Pinpoint the cell where the given text exists, returning its [X, Y] midpoint coordinate. 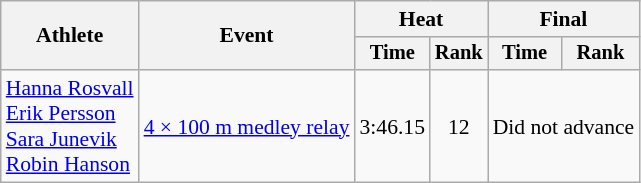
3:46.15 [392, 126]
Heat [422, 19]
4 × 100 m medley relay [247, 126]
Event [247, 36]
Hanna RosvallErik PerssonSara JunevikRobin Hanson [70, 126]
Did not advance [564, 126]
Athlete [70, 36]
12 [459, 126]
Final [564, 19]
